Provide the [x, y] coordinate of the cell's center where the given text is located.  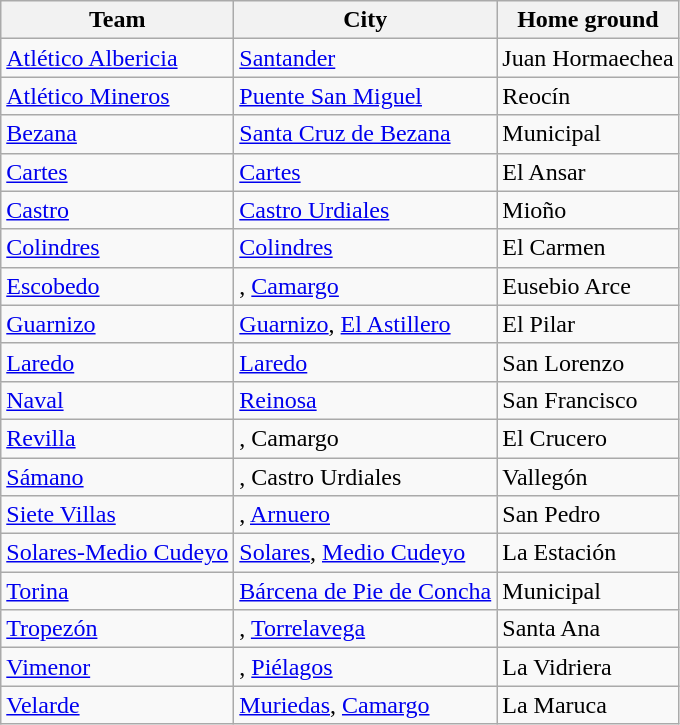
Castro Urdiales [366, 210]
, Torrelavega [366, 629]
Santa Cruz de Bezana [366, 134]
Bezana [118, 134]
Puente San Miguel [366, 96]
City [366, 20]
El Pilar [588, 324]
Vimenor [118, 667]
San Lorenzo [588, 362]
El Crucero [588, 438]
Naval [118, 400]
Santa Ana [588, 629]
Team [118, 20]
La Vidriera [588, 667]
Solares-Medio Cudeyo [118, 553]
Bárcena de Pie de Concha [366, 591]
Revilla [118, 438]
Juan Hormaechea [588, 58]
Reocín [588, 96]
Castro [118, 210]
Vallegón [588, 477]
Velarde [118, 705]
Siete Villas [118, 515]
Escobedo [118, 286]
El Carmen [588, 248]
El Ansar [588, 172]
La Estación [588, 553]
Tropezón [118, 629]
Reinosa [366, 400]
, Castro Urdiales [366, 477]
Muriedas, Camargo [366, 705]
Atlético Mineros [118, 96]
Eusebio Arce [588, 286]
Santander [366, 58]
Sámano [118, 477]
San Francisco [588, 400]
Solares, Medio Cudeyo [366, 553]
San Pedro [588, 515]
La Maruca [588, 705]
Atlético Albericia [118, 58]
Home ground [588, 20]
Torina [118, 591]
, Piélagos [366, 667]
Guarnizo, El Astillero [366, 324]
, Arnuero [366, 515]
Guarnizo [118, 324]
Mioño [588, 210]
